Output the (x, y) coordinate of the center of the cell containing the given text.  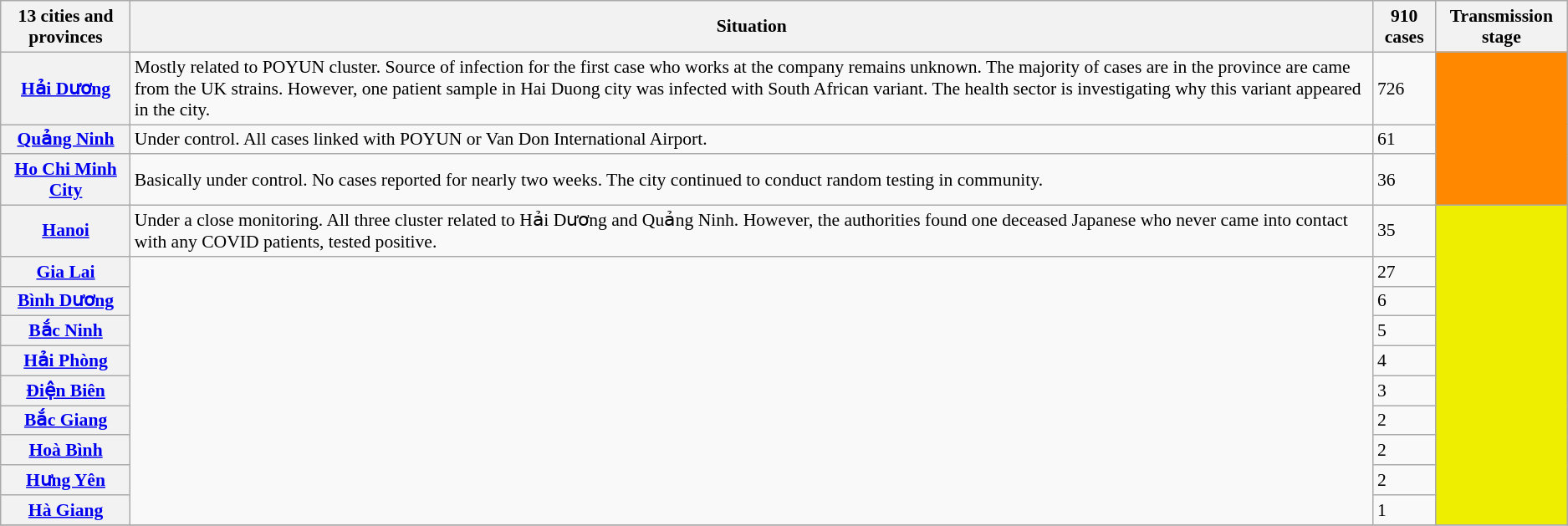
1 (1405, 509)
Hanoi (65, 231)
Ho Chi Minh City (65, 179)
36 (1405, 179)
Bình Dương (65, 301)
Hải Phòng (65, 360)
6 (1405, 301)
Hưng Yên (65, 480)
726 (1405, 89)
Transmission stage (1501, 27)
27 (1405, 271)
5 (1405, 331)
910 cases (1405, 27)
Situation (752, 27)
Basically under control. No cases reported for nearly two weeks. The city continued to conduct random testing in community. (752, 179)
Bắc Giang (65, 420)
Gia Lai (65, 271)
Điện Biên (65, 391)
35 (1405, 231)
Hải Dương (65, 89)
Under control. All cases linked with POYUN or Van Don International Airport. (752, 139)
3 (1405, 391)
13 cities and provinces (65, 27)
Quảng Ninh (65, 139)
61 (1405, 139)
4 (1405, 360)
Hoà Bình (65, 450)
Bắc Ninh (65, 331)
Hà Giang (65, 509)
